Search for the cell housing the specified text and yield its [x, y] center coordinate. 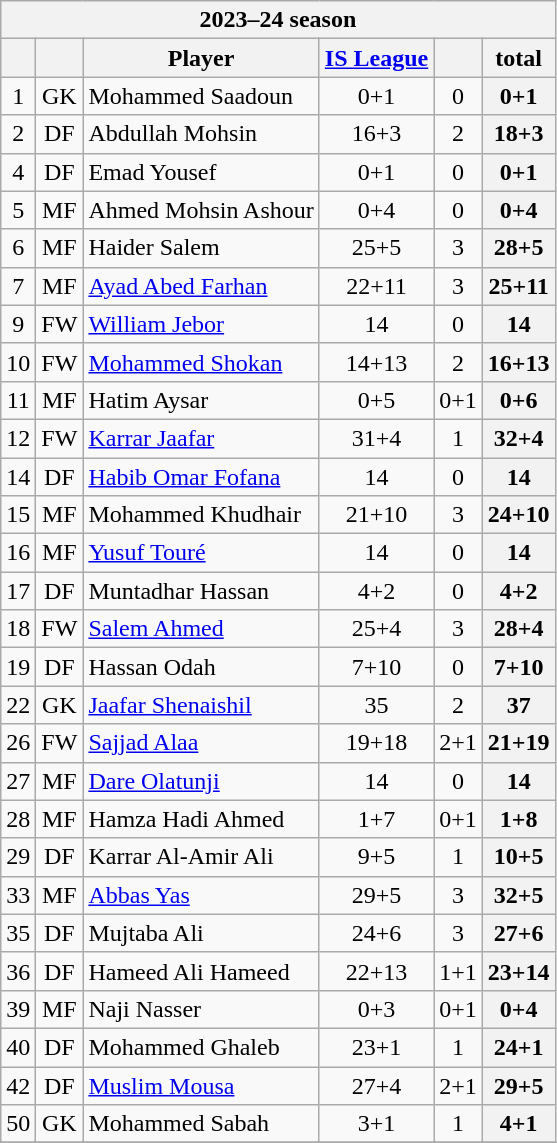
Abdullah Mohsin [201, 134]
21+19 [518, 743]
19+18 [376, 743]
24+6 [376, 933]
27+6 [518, 933]
10 [18, 362]
23+1 [376, 1047]
Emad Yousef [201, 172]
total [518, 58]
Hassan Odah [201, 667]
24+10 [518, 515]
Yusuf Touré [201, 553]
26 [18, 743]
Haider Salem [201, 248]
Karrar Al-Amir Ali [201, 857]
1+8 [518, 819]
Abbas Yas [201, 895]
4+1 [518, 1124]
29 [18, 857]
21+10 [376, 515]
33 [18, 895]
37 [518, 705]
1+7 [376, 819]
18+3 [518, 134]
19 [18, 667]
Ayad Abed Farhan [201, 286]
William Jebor [201, 324]
5 [18, 210]
6 [18, 248]
22+13 [376, 971]
Hatim Aysar [201, 400]
28+5 [518, 248]
0+5 [376, 400]
Mohammed Sabah [201, 1124]
1+1 [458, 971]
25+11 [518, 286]
28 [18, 819]
3+1 [376, 1124]
Mohammed Shokan [201, 362]
12 [18, 438]
Naji Nasser [201, 1009]
25+5 [376, 248]
Hameed Ali Hameed [201, 971]
IS League [376, 58]
Hamza Hadi Ahmed [201, 819]
23+14 [518, 971]
32+5 [518, 895]
10+5 [518, 857]
16+13 [518, 362]
27 [18, 781]
0+6 [518, 400]
15 [18, 515]
Mohammed Saadoun [201, 96]
Salem Ahmed [201, 629]
Karrar Jaafar [201, 438]
9 [18, 324]
14+13 [376, 362]
Mohammed Khudhair [201, 515]
40 [18, 1047]
9+5 [376, 857]
Mujtaba Ali [201, 933]
42 [18, 1085]
50 [18, 1124]
0+3 [376, 1009]
Dare Olatunji [201, 781]
24+1 [518, 1047]
Jaafar Shenaishil [201, 705]
17 [18, 591]
18 [18, 629]
36 [18, 971]
Mohammed Ghaleb [201, 1047]
Muslim Mousa [201, 1085]
16+3 [376, 134]
16 [18, 553]
7 [18, 286]
22 [18, 705]
2023–24 season [278, 20]
39 [18, 1009]
Habib Omar Fofana [201, 477]
32+4 [518, 438]
31+4 [376, 438]
Sajjad Alaa [201, 743]
Ahmed Mohsin Ashour [201, 210]
4 [18, 172]
Muntadhar Hassan [201, 591]
28+4 [518, 629]
Player [201, 58]
25+4 [376, 629]
11 [18, 400]
27+4 [376, 1085]
22+11 [376, 286]
